Return [x, y] of the center of cell containing provided text 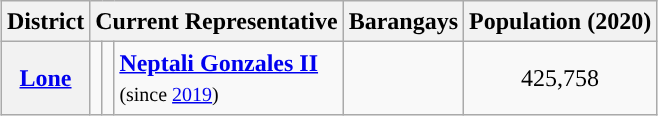
Barangays [403, 22]
District [45, 22]
Population (2020) [560, 22]
Lone [45, 78]
425,758 [560, 78]
Neptali Gonzales II(since 2019) [228, 78]
Current Representative [216, 22]
